Find where the given text appears and provide that cell's center as (X, Y) coordinate. 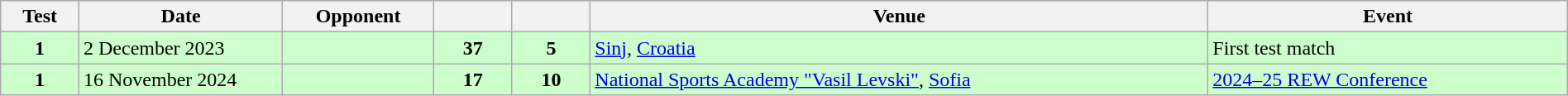
First test match (1388, 48)
Sinj, Croatia (900, 48)
Date (180, 17)
National Sports Academy "Vasil Levski", Sofia (900, 79)
Opponent (359, 17)
Event (1388, 17)
37 (473, 48)
2 December 2023 (180, 48)
2024–25 REW Conference (1388, 79)
17 (473, 79)
10 (551, 79)
Venue (900, 17)
Test (40, 17)
16 November 2024 (180, 79)
5 (551, 48)
